Extract the (X, Y) coordinate from the center of the cell holding the provided text.  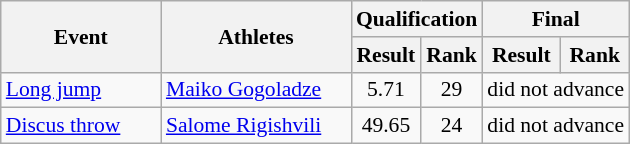
Event (81, 36)
5.71 (386, 90)
Final (556, 19)
Qualification (416, 19)
Salome Rigishvili (256, 126)
29 (452, 90)
49.65 (386, 126)
Discus throw (81, 126)
Athletes (256, 36)
Long jump (81, 90)
24 (452, 126)
Maiko Gogoladze (256, 90)
